Detect which cell encompasses the target text, then output its (X, Y) center coordinate. 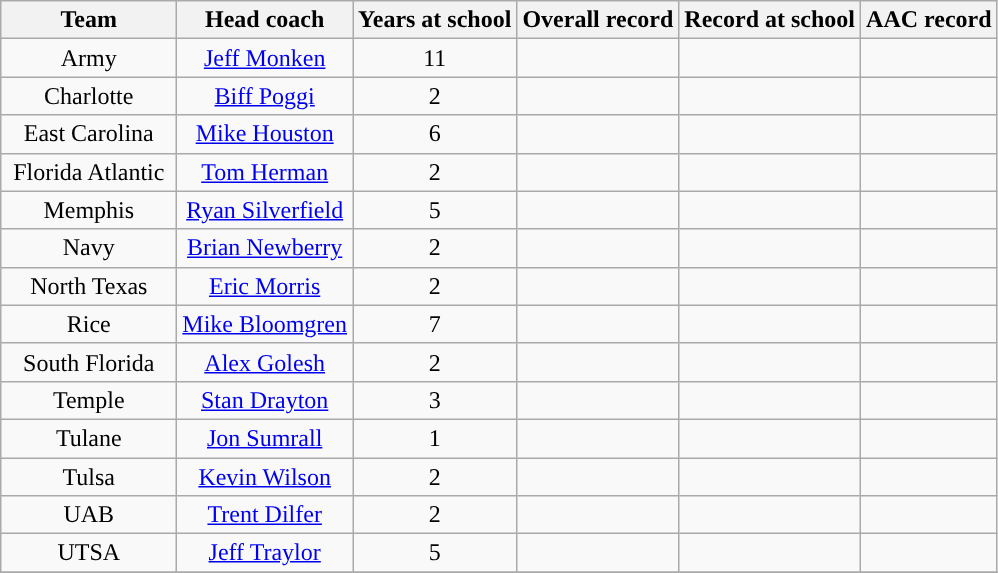
Jeff Monken (265, 58)
South Florida (89, 362)
North Texas (89, 286)
11 (435, 58)
Alex Golesh (265, 362)
Mike Bloomgren (265, 324)
UTSA (89, 553)
East Carolina (89, 134)
Tulane (89, 438)
Florida Atlantic (89, 172)
1 (435, 438)
Temple (89, 400)
Record at school (770, 20)
Ryan Silverfield (265, 210)
Memphis (89, 210)
UAB (89, 515)
6 (435, 134)
Team (89, 20)
Charlotte (89, 96)
AAC record (930, 20)
Trent Dilfer (265, 515)
Stan Drayton (265, 400)
Brian Newberry (265, 248)
Years at school (435, 20)
Biff Poggi (265, 96)
Tulsa (89, 477)
Tom Herman (265, 172)
Mike Houston (265, 134)
Jon Sumrall (265, 438)
Head coach (265, 20)
Army (89, 58)
Overall record (598, 20)
Jeff Traylor (265, 553)
3 (435, 400)
Kevin Wilson (265, 477)
Rice (89, 324)
7 (435, 324)
Navy (89, 248)
Eric Morris (265, 286)
